Capture the cell that displays the provided text and extract its [X, Y] central coordinate. 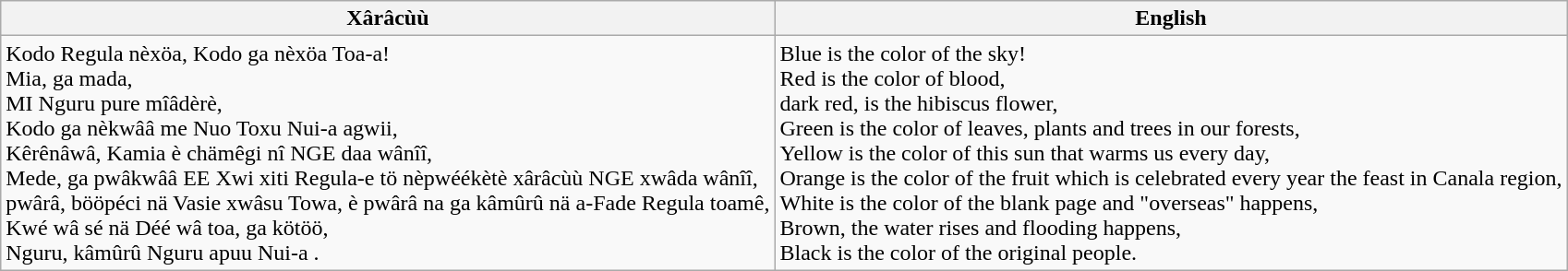
English [1171, 18]
Xârâcùù [388, 18]
